Capture the cell that displays the provided text and extract its (x, y) central coordinate. 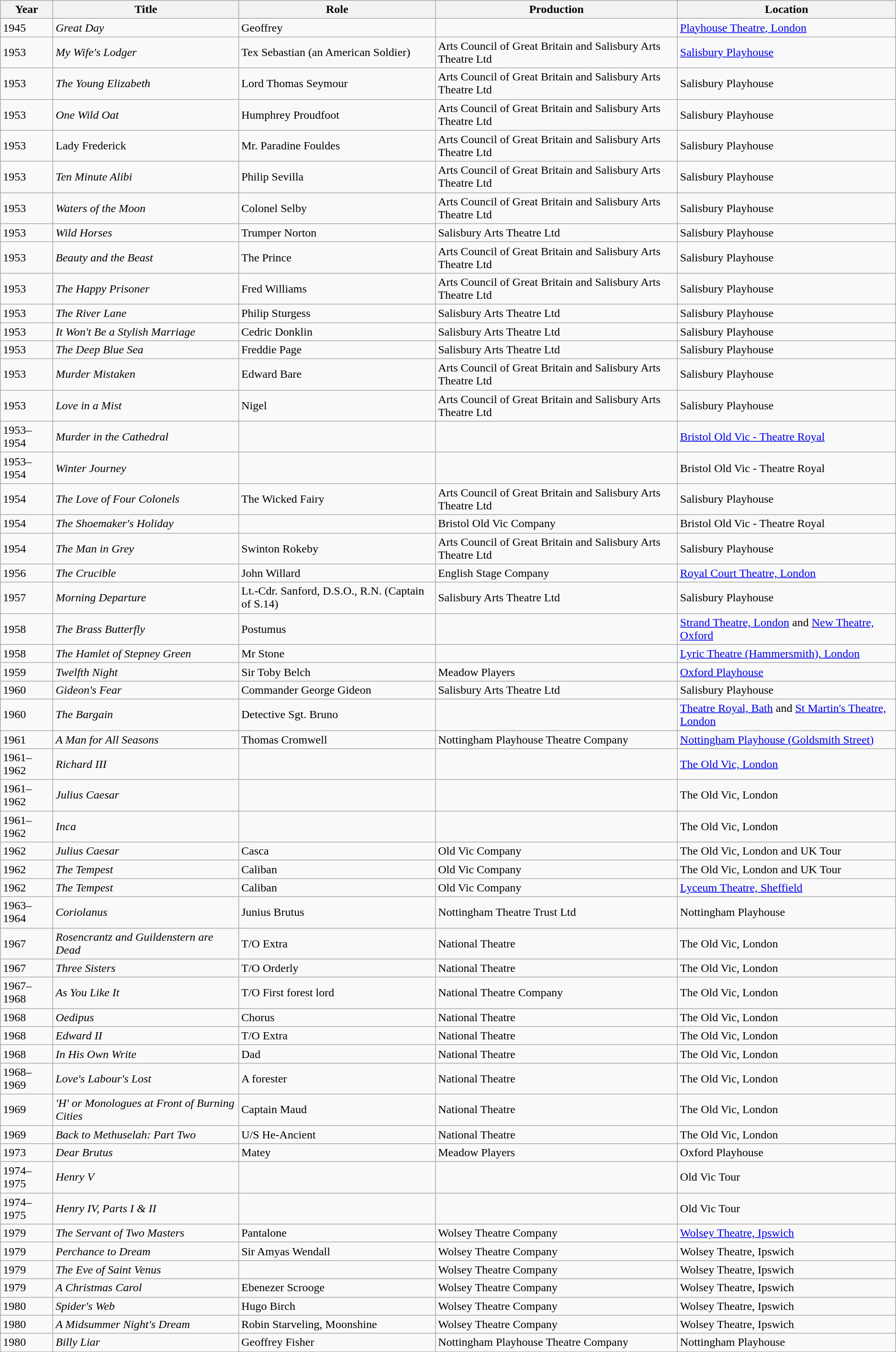
Love's Labour's Lost (146, 1078)
Henry IV, Parts I & II (146, 1208)
Lyceum Theatre, Sheffield (786, 888)
Lyric Theatre (Hammersmith), London (786, 653)
The Hamlet of Stepney Green (146, 653)
Sir Toby Belch (337, 672)
Geoffrey (337, 28)
Location (786, 10)
Lady Frederick (146, 146)
Dear Brutus (146, 1153)
Murder Mistaken (146, 374)
Oedipus (146, 1017)
Cedric Donklin (337, 332)
Hugo Birch (337, 1306)
U/S He-Ancient (337, 1134)
'H' or Monologues at Front of Burning Cities (146, 1110)
A forester (337, 1078)
Detective Sgt. Bruno (337, 714)
Postumus (337, 629)
Inca (146, 826)
Sir Amyas Wendall (337, 1251)
It Won't Be a Stylish Marriage (146, 332)
1959 (27, 672)
Murder in the Cathedral (146, 437)
Winter Journey (146, 468)
Back to Methuselah: Part Two (146, 1134)
1956 (27, 573)
Title (146, 10)
The Deep Blue Sea (146, 350)
Gideon's Fear (146, 690)
Waters of the Moon (146, 208)
1967–1968 (27, 993)
Theatre Royal, Bath and St Martin's Theatre, London (786, 714)
Colonel Selby (337, 208)
The Man in Grey (146, 549)
The Servant of Two Masters (146, 1233)
1963–1964 (27, 913)
Ebenezer Scrooge (337, 1288)
The Young Elizabeth (146, 83)
Royal Court Theatre, London (786, 573)
Junius Brutus (337, 913)
Year (27, 10)
T/O First forest lord (337, 993)
Wild Horses (146, 233)
1945 (27, 28)
Great Day (146, 28)
Humphrey Proudfoot (337, 115)
Philip Sturgess (337, 313)
A Man for All Seasons (146, 740)
Perchance to Dream (146, 1251)
Captain Maud (337, 1110)
Billy Liar (146, 1342)
Spider's Web (146, 1306)
1973 (27, 1153)
Mr Stone (337, 653)
Nottingham Theatre Trust Ltd (557, 913)
Fred Williams (337, 288)
1961 (27, 740)
Dad (337, 1054)
Swinton Rokeby (337, 549)
Nigel (337, 406)
Strand Theatre, London and New Theatre, Oxford (786, 629)
National Theatre Company (557, 993)
Three Sisters (146, 968)
Beauty and the Beast (146, 258)
Lord Thomas Seymour (337, 83)
Morning Departure (146, 597)
1957 (27, 597)
Geoffrey Fisher (337, 1342)
English Stage Company (557, 573)
One Wild Oat (146, 115)
Robin Starveling, Moonshine (337, 1324)
Commander George Gideon (337, 690)
The Crucible (146, 573)
Philip Sevilla (337, 177)
The Prince (337, 258)
Twelfth Night (146, 672)
My Wife's Lodger (146, 53)
Mr. Paradine Fouldes (337, 146)
In His Own Write (146, 1054)
Bristol Old Vic Company (557, 524)
The Eve of Saint Venus (146, 1270)
The Happy Prisoner (146, 288)
Freddie Page (337, 350)
A Christmas Carol (146, 1288)
Edward II (146, 1036)
Edward Bare (337, 374)
Lt.-Cdr. Sanford, D.S.O., R.N. (Captain of S.14) (337, 597)
John Willard (337, 573)
The Bargain (146, 714)
T/O Orderly (337, 968)
Role (337, 10)
The Wicked Fairy (337, 499)
The Love of Four Colonels (146, 499)
Henry V (146, 1178)
Ten Minute Alibi (146, 177)
Matey (337, 1153)
Richard III (146, 764)
Playhouse Theatre, London (786, 28)
Casca (337, 851)
1968–1969 (27, 1078)
A Midsummer Night's Dream (146, 1324)
The Shoemaker's Holiday (146, 524)
Rosencrantz and Guildenstern are Dead (146, 943)
The Brass Butterfly (146, 629)
Production (557, 10)
As You Like It (146, 993)
Tex Sebastian (an American Soldier) (337, 53)
Love in a Mist (146, 406)
Chorus (337, 1017)
Trumper Norton (337, 233)
The River Lane (146, 313)
Nottingham Playhouse (Goldsmith Street) (786, 740)
Thomas Cromwell (337, 740)
Coriolanus (146, 913)
Pantalone (337, 1233)
